For the text-containing cell, return its midpoint in (X, Y) coordinate format. 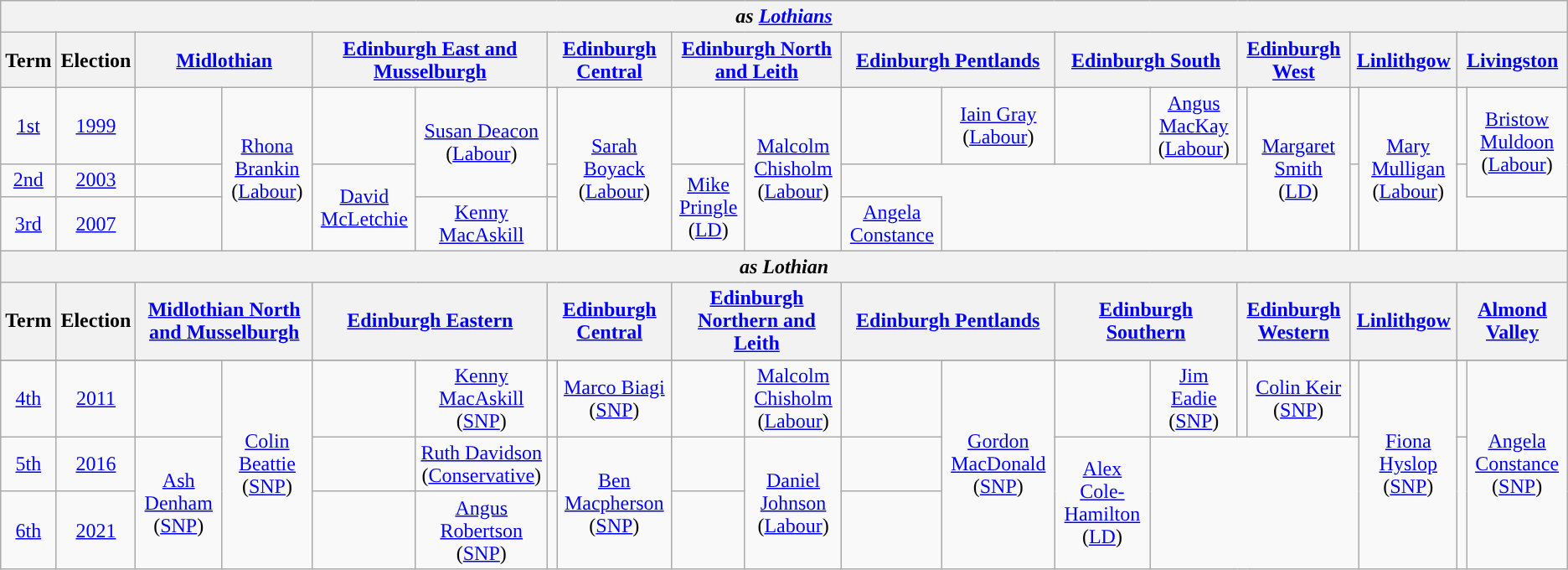
1st (28, 126)
Almond Valley (1513, 321)
Edinburgh East and Musselburgh (430, 60)
Edinburgh West (1293, 60)
Sarah Boyack(Labour) (615, 169)
3rd (28, 223)
as Lothian (784, 267)
2nd (28, 180)
Mary Mulligan(Labour) (1409, 169)
Edinburgh Northern and Leith (757, 321)
Kenny MacAskill(SNP) (481, 398)
Iain Gray(Labour) (998, 126)
Susan Deacon(Labour) (481, 142)
Colin Beattie(SNP) (266, 464)
Midlothian North and Musselburgh (224, 321)
2021 (95, 530)
Gordon MacDonald(SNP) (998, 464)
Edinburgh South (1146, 60)
Angela Constance (SNP) (1517, 464)
David McLetchie (364, 208)
Margaret Smith(LD) (1298, 169)
as Lothians (784, 17)
Bristow Muldoon(Labour) (1517, 142)
Livingston (1513, 60)
Rhona Brankin(Labour) (266, 169)
Colin Keir(SNP) (1298, 398)
Alex Cole-Hamilton(LD) (1102, 503)
Edinburgh North and Leith (757, 60)
Marco Biagi(SNP) (615, 398)
Angela Constance (892, 223)
2007 (95, 223)
Midlothian (224, 60)
4th (28, 398)
Ruth Davidson(Conservative) (481, 464)
Ben Macpherson(SNP) (615, 503)
Mike Pringle(LD) (709, 208)
Ash Denham(SNP) (178, 503)
Jim Eadie(SNP) (1194, 398)
2011 (95, 398)
Daniel Johnson(Labour) (793, 503)
Angus MacKay(Labour) (1194, 126)
2016 (95, 464)
2003 (95, 180)
Edinburgh Southern (1146, 321)
Angus Robertson(SNP) (481, 530)
Fiona Hyslop(SNP) (1409, 464)
6th (28, 530)
1999 (95, 126)
Edinburgh Eastern (430, 321)
Edinburgh Western (1293, 321)
Kenny MacAskill (481, 223)
5th (28, 464)
